Identify which cell holds the provided text, then report its (X, Y) central coordinate. 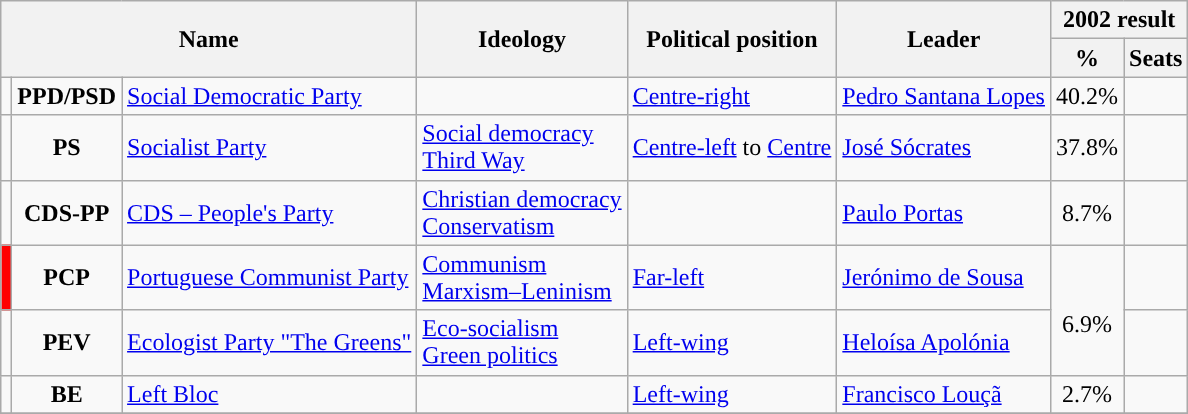
% (1086, 58)
José Sócrates (944, 148)
Francisco Louçã (944, 394)
Name (209, 39)
PS (67, 148)
2.7% (1086, 394)
Christian democracyConservatism (522, 212)
PEV (67, 342)
Heloísa Apolónia (944, 342)
Jerónimo de Sousa (944, 278)
2002 result (1118, 20)
CDS-PP (67, 212)
Far-left (732, 278)
Social Democratic Party (270, 96)
Centre-right (732, 96)
37.8% (1086, 148)
PPD/PSD (67, 96)
Pedro Santana Lopes (944, 96)
Ideology (522, 39)
BE (67, 394)
CommunismMarxism–Leninism (522, 278)
6.9% (1086, 310)
Paulo Portas (944, 212)
Seats (1156, 58)
Left Bloc (270, 394)
Portuguese Communist Party (270, 278)
CDS – People's Party (270, 212)
Centre-left to Centre (732, 148)
Social democracyThird Way (522, 148)
Leader (944, 39)
Socialist Party (270, 148)
Political position (732, 39)
PCP (67, 278)
40.2% (1086, 96)
8.7% (1086, 212)
Ecologist Party "The Greens" (270, 342)
Eco-socialismGreen politics (522, 342)
